From the cell containing the given text, extract its center point as [X, Y] coordinate. 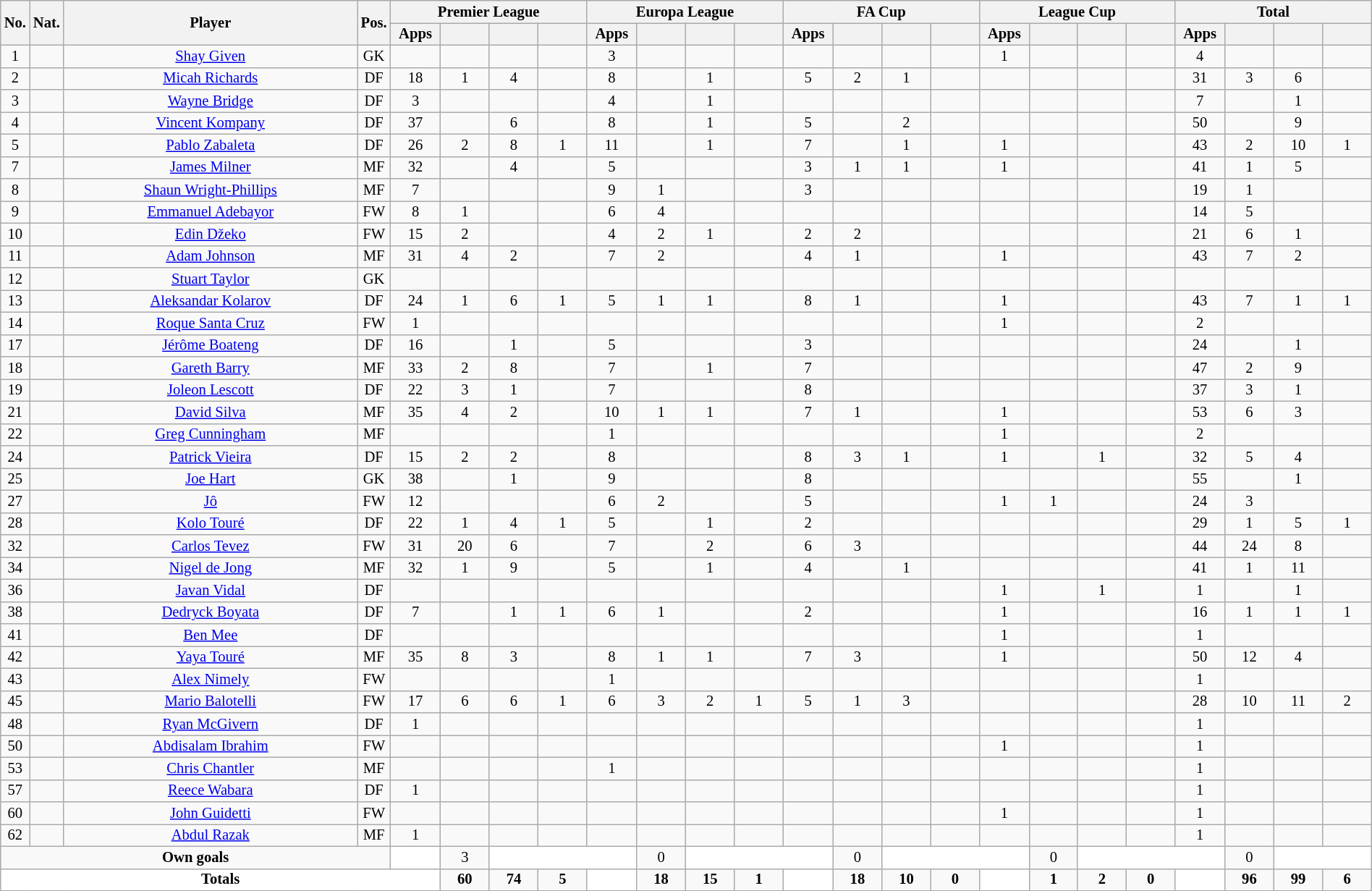
34 [15, 567]
John Guidetti [211, 814]
Greg Cunningham [211, 434]
62 [15, 835]
Carlos Tevez [211, 546]
Abdisalam Ibrahim [211, 746]
99 [1298, 880]
42 [15, 657]
Totals [221, 880]
Vincent Kompany [211, 123]
Mario Balotelli [211, 702]
Reece Wabara [211, 790]
Pos. [374, 22]
Yaya Touré [211, 657]
David Silva [211, 413]
57 [15, 790]
Own goals [195, 857]
26 [415, 145]
47 [1200, 368]
League Cup [1077, 12]
13 [15, 301]
44 [1200, 546]
Europa League [685, 12]
Wayne Bridge [211, 101]
Premier League [489, 12]
27 [15, 501]
Pablo Zabaleta [211, 145]
Javan Vidal [211, 591]
74 [514, 880]
96 [1250, 880]
Alex Nimely [211, 679]
No. [15, 22]
29 [1200, 524]
Chris Chantler [211, 769]
20 [465, 546]
Nat. [46, 22]
Roque Santa Cruz [211, 323]
Player [211, 22]
Joleon Lescott [211, 389]
36 [15, 591]
Jô [211, 501]
55 [1200, 479]
48 [15, 724]
Adam Johnson [211, 256]
Ben Mee [211, 635]
James Milner [211, 168]
Aleksandar Kolarov [211, 301]
Edin Džeko [211, 235]
33 [415, 368]
25 [15, 479]
FA Cup [881, 12]
Kolo Touré [211, 524]
Abdul Razak [211, 835]
Total [1274, 12]
Shay Given [211, 56]
Emmanuel Adebayor [211, 211]
Micah Richards [211, 78]
Jérôme Boateng [211, 346]
Patrick Vieira [211, 457]
Joe Hart [211, 479]
45 [15, 702]
Gareth Barry [211, 368]
Ryan McGivern [211, 724]
Nigel de Jong [211, 567]
Shaun Wright-Phillips [211, 190]
Dedryck Boyata [211, 612]
Stuart Taylor [211, 279]
